From the cell containing the given text, extract its center point as (x, y) coordinate. 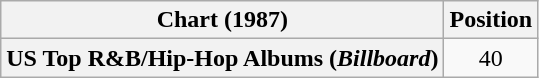
Chart (1987) (222, 20)
Position (491, 20)
40 (491, 58)
US Top R&B/Hip-Hop Albums (Billboard) (222, 58)
